Pinpoint the cell where the given text exists, returning its [x, y] midpoint coordinate. 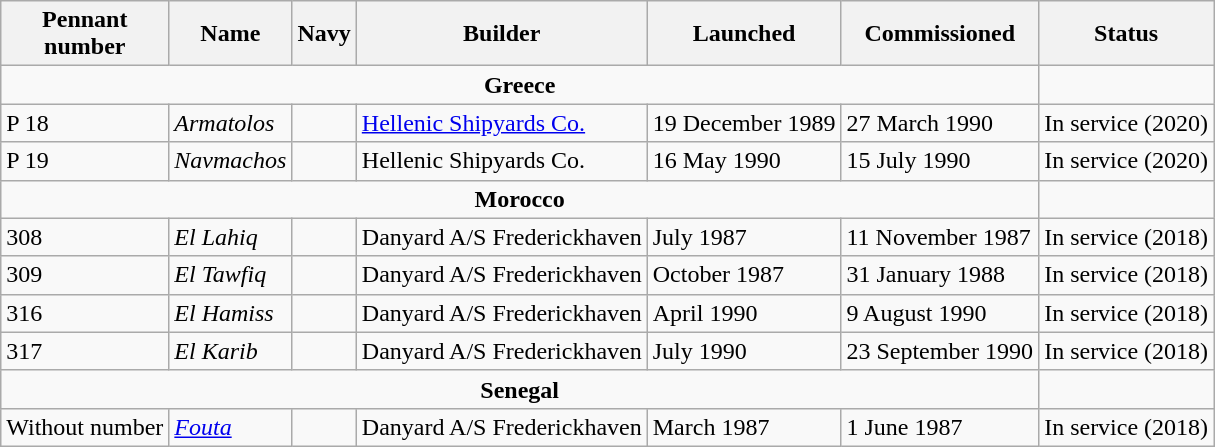
Fouta [230, 427]
19 December 1989 [744, 123]
El Karib [230, 351]
March 1987 [744, 427]
Greece [520, 85]
Armatolos [230, 123]
Builder [502, 34]
Pennant number [85, 34]
P 19 [85, 161]
Morocco [520, 199]
Launched [744, 34]
Name [230, 34]
308 [85, 237]
Commissioned [940, 34]
316 [85, 313]
El Hamiss [230, 313]
23 September 1990 [940, 351]
11 November 1987 [940, 237]
309 [85, 275]
Navmachos [230, 161]
El Tawfiq [230, 275]
27 March 1990 [940, 123]
317 [85, 351]
July 1987 [744, 237]
Without number [85, 427]
15 July 1990 [940, 161]
1 June 1987 [940, 427]
Status [1126, 34]
April 1990 [744, 313]
El Lahiq [230, 237]
October 1987 [744, 275]
P 18 [85, 123]
16 May 1990 [744, 161]
July 1990 [744, 351]
31 January 1988 [940, 275]
Senegal [520, 389]
9 August 1990 [940, 313]
Navy [324, 34]
